Identify which cell holds the provided text, then report its (x, y) central coordinate. 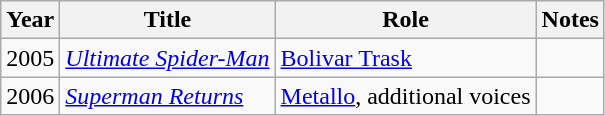
Metallo, additional voices (406, 96)
Superman Returns (168, 96)
Ultimate Spider-Man (168, 58)
Title (168, 20)
Bolivar Trask (406, 58)
Year (30, 20)
2006 (30, 96)
2005 (30, 58)
Role (406, 20)
Notes (570, 20)
